Extract the [x, y] coordinate from the center of the cell holding the provided text.  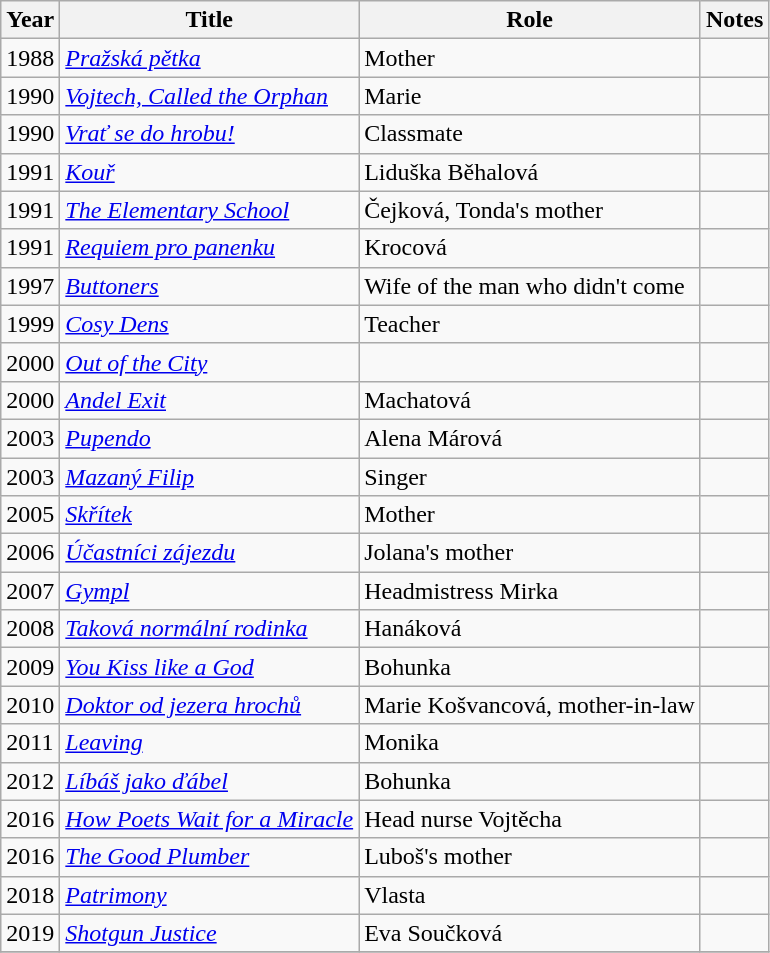
Shotgun Justice [210, 933]
The Good Plumber [210, 857]
2007 [30, 591]
Wife of the man who didn't come [530, 286]
Gympl [210, 591]
Čejková, Tonda's mother [530, 210]
2012 [30, 781]
Teacher [530, 324]
Líbáš jako ďábel [210, 781]
Head nurse Vojtěcha [530, 819]
Pupendo [210, 438]
Monika [530, 743]
Notes [734, 20]
2010 [30, 705]
2009 [30, 667]
Patrimony [210, 895]
Eva Součková [530, 933]
Vojtech, Called the Orphan [210, 96]
Doktor od jezera hrochů [210, 705]
Luboš's mother [530, 857]
1999 [30, 324]
Krocová [530, 248]
Andel Exit [210, 400]
2005 [30, 515]
2008 [30, 629]
Title [210, 20]
2006 [30, 553]
Vrať se do hrobu! [210, 134]
Marie [530, 96]
2011 [30, 743]
Jolana's mother [530, 553]
2018 [30, 895]
1997 [30, 286]
Hanáková [530, 629]
2019 [30, 933]
The Elementary School [210, 210]
Kouř [210, 172]
How Poets Wait for a Miracle [210, 819]
Vlasta [530, 895]
Out of the City [210, 362]
Singer [530, 477]
Year [30, 20]
Cosy Dens [210, 324]
Machatová [530, 400]
You Kiss like a God [210, 667]
Účastníci zájezdu [210, 553]
Liduška Běhalová [530, 172]
Taková normální rodinka [210, 629]
Mazaný Filip [210, 477]
Alena Márová [530, 438]
Classmate [530, 134]
Headmistress Mirka [530, 591]
Marie Košvancová, mother-in-law [530, 705]
Requiem pro panenku [210, 248]
Skřítek [210, 515]
Pražská pětka [210, 58]
Role [530, 20]
Buttoners [210, 286]
1988 [30, 58]
Leaving [210, 743]
